Pinpoint the cell where the given text exists, returning its (x, y) midpoint coordinate. 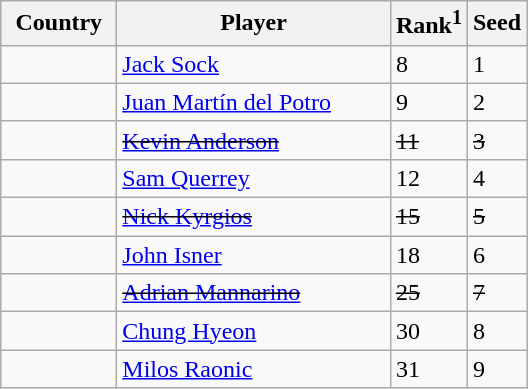
12 (428, 178)
Country (59, 24)
2 (496, 102)
Seed (496, 24)
Kevin Anderson (254, 140)
Adrian Mannarino (254, 293)
Rank1 (428, 24)
15 (428, 217)
30 (428, 331)
Chung Hyeon (254, 331)
Jack Sock (254, 64)
3 (496, 140)
1 (496, 64)
5 (496, 217)
Nick Kyrgios (254, 217)
18 (428, 255)
7 (496, 293)
11 (428, 140)
4 (496, 178)
Milos Raonic (254, 369)
31 (428, 369)
Sam Querrey (254, 178)
John Isner (254, 255)
25 (428, 293)
6 (496, 255)
Player (254, 24)
Juan Martín del Potro (254, 102)
